From the cell containing the given text, extract its center point as [X, Y] coordinate. 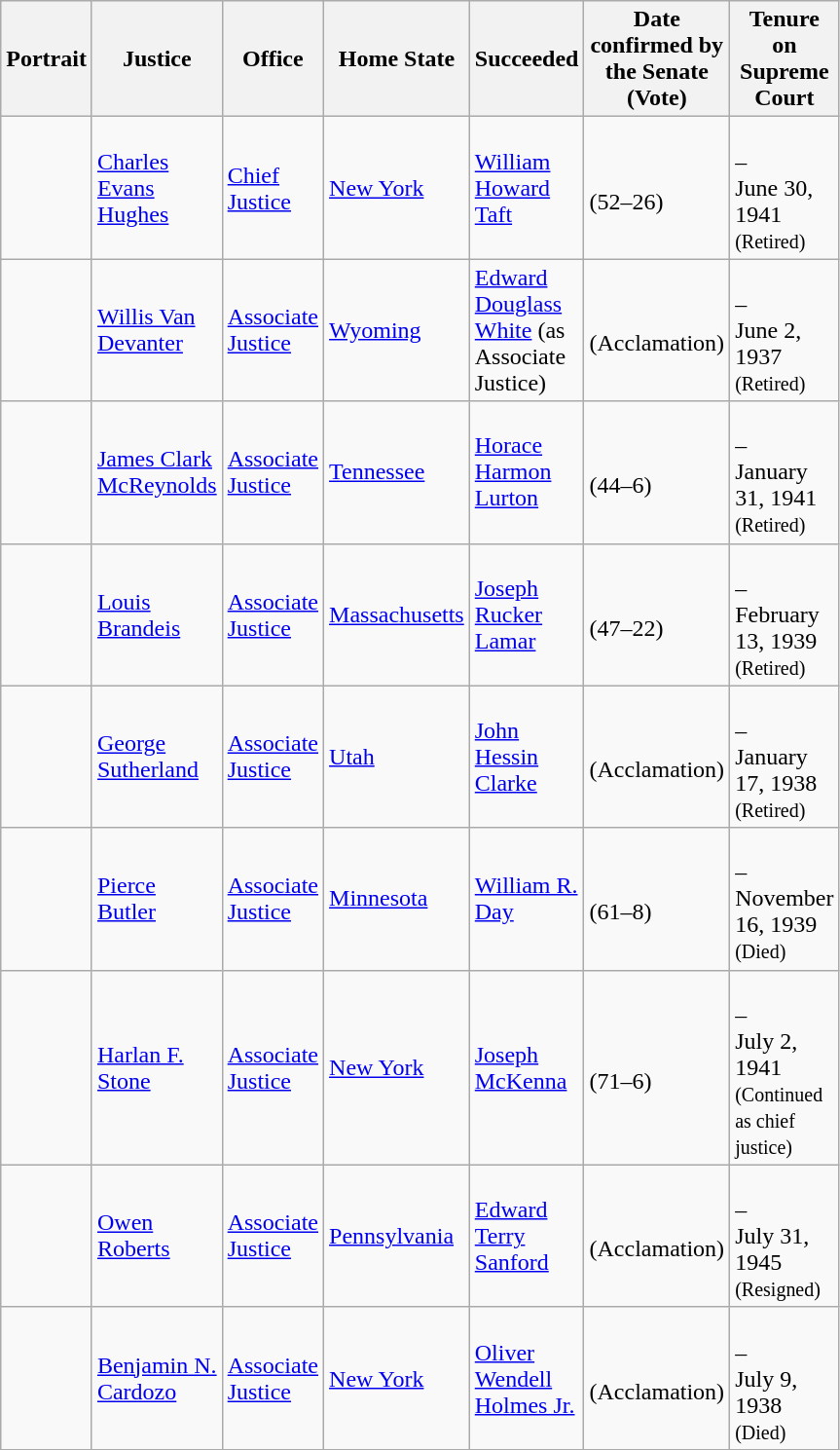
Chief Justice [273, 188]
Portrait [47, 58]
Wyoming [397, 330]
Horace Harmon Lurton [527, 472]
Benjamin N. Cardozo [157, 1378]
–July 31, 1945(Resigned) [785, 1236]
–November 16, 1939(Died) [785, 899]
(47–22) [657, 614]
Office [273, 58]
Date confirmed by the Senate(Vote) [657, 58]
–January 17, 1938(Retired) [785, 757]
–July 2, 1941(Continued as chief justice) [785, 1067]
Joseph McKenna [527, 1067]
Minnesota [397, 899]
(61–8) [657, 899]
Harlan F. Stone [157, 1067]
–July 9, 1938(Died) [785, 1378]
Pennsylvania [397, 1236]
George Sutherland [157, 757]
–February 13, 1939(Retired) [785, 614]
William R. Day [527, 899]
–June 30, 1941(Retired) [785, 188]
Home State [397, 58]
Massachusetts [397, 614]
–January 31, 1941(Retired) [785, 472]
Edward Douglass White (as Associate Justice) [527, 330]
Louis Brandeis [157, 614]
Utah [397, 757]
Succeeded [527, 58]
Owen Roberts [157, 1236]
James Clark McReynolds [157, 472]
(52–26) [657, 188]
Oliver Wendell Holmes Jr. [527, 1378]
Charles Evans Hughes [157, 188]
(71–6) [657, 1067]
(44–6) [657, 472]
Justice [157, 58]
–June 2, 1937(Retired) [785, 330]
Willis Van Devanter [157, 330]
Tenure on Supreme Court [785, 58]
John Hessin Clarke [527, 757]
Tennessee [397, 472]
Joseph Rucker Lamar [527, 614]
Pierce Butler [157, 899]
Edward Terry Sanford [527, 1236]
William Howard Taft [527, 188]
